Pinpoint the cell where the given text exists, returning its [X, Y] midpoint coordinate. 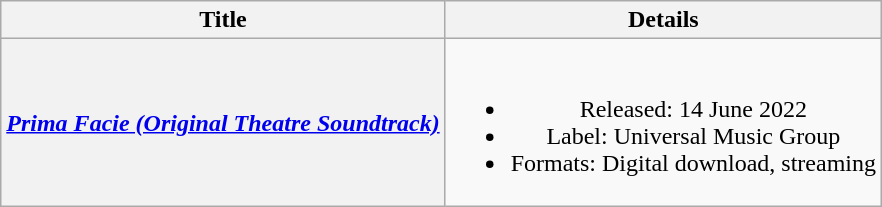
Released: 14 June 2022Label: Universal Music GroupFormats: Digital download, streaming [663, 122]
Prima Facie (Original Theatre Soundtrack) [223, 122]
Title [223, 20]
Details [663, 20]
